Locate the cell with the specified text and output its [X, Y] center coordinate. 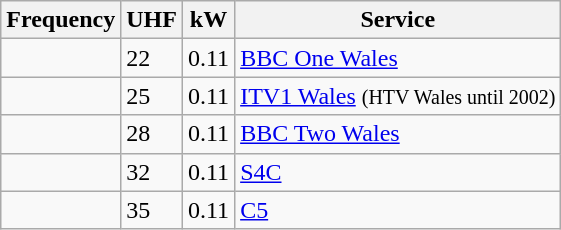
S4C [398, 172]
C5 [398, 210]
22 [152, 58]
35 [152, 210]
BBC Two Wales [398, 134]
28 [152, 134]
32 [152, 172]
UHF [152, 20]
Service [398, 20]
ITV1 Wales (HTV Wales until 2002) [398, 96]
BBC One Wales [398, 58]
Frequency [61, 20]
kW [208, 20]
25 [152, 96]
